Detect which cell encompasses the target text, then output its [X, Y] center coordinate. 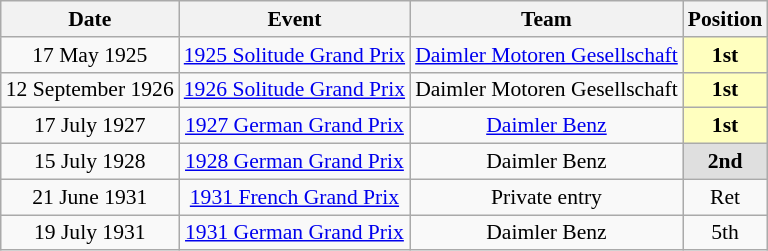
12 September 1926 [90, 90]
Position [725, 19]
Ret [725, 197]
1927 German Grand Prix [294, 126]
Event [294, 19]
1928 German Grand Prix [294, 162]
Team [546, 19]
5th [725, 233]
17 July 1927 [90, 126]
17 May 1925 [90, 55]
1926 Solitude Grand Prix [294, 90]
2nd [725, 162]
1931 French Grand Prix [294, 197]
19 July 1931 [90, 233]
Private entry [546, 197]
1931 German Grand Prix [294, 233]
21 June 1931 [90, 197]
Date [90, 19]
15 July 1928 [90, 162]
1925 Solitude Grand Prix [294, 55]
